Extract the (X, Y) coordinate from the center of the cell holding the provided text.  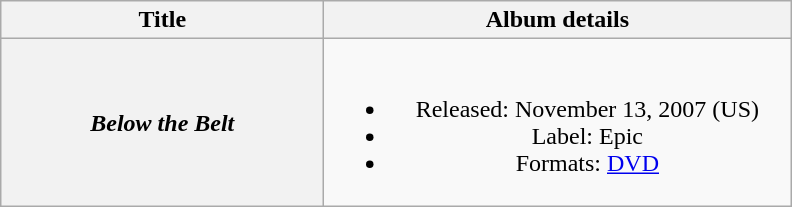
Released: November 13, 2007 (US)Label: EpicFormats: DVD (558, 122)
Below the Belt (162, 122)
Album details (558, 20)
Title (162, 20)
